Provide the [x, y] coordinate of the cell's center where the given text is located.  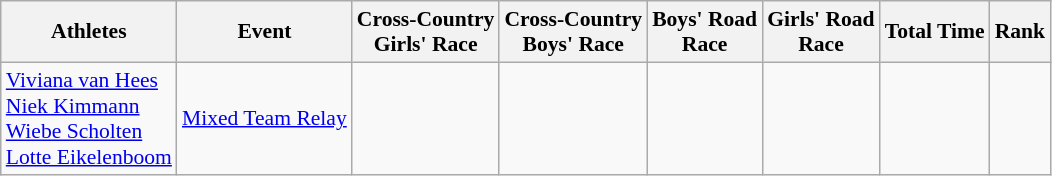
Viviana van HeesNiek KimmannWiebe ScholtenLotte Eikelenboom [89, 118]
Cross-CountryBoys' Race [573, 32]
Total Time [935, 32]
Athletes [89, 32]
Girls' RoadRace [820, 32]
Boys' RoadRace [704, 32]
Rank [1020, 32]
Event [264, 32]
Mixed Team Relay [264, 118]
Cross-CountryGirls' Race [426, 32]
